Determine the [X, Y] coordinate at the center of the cell enclosing the given text.  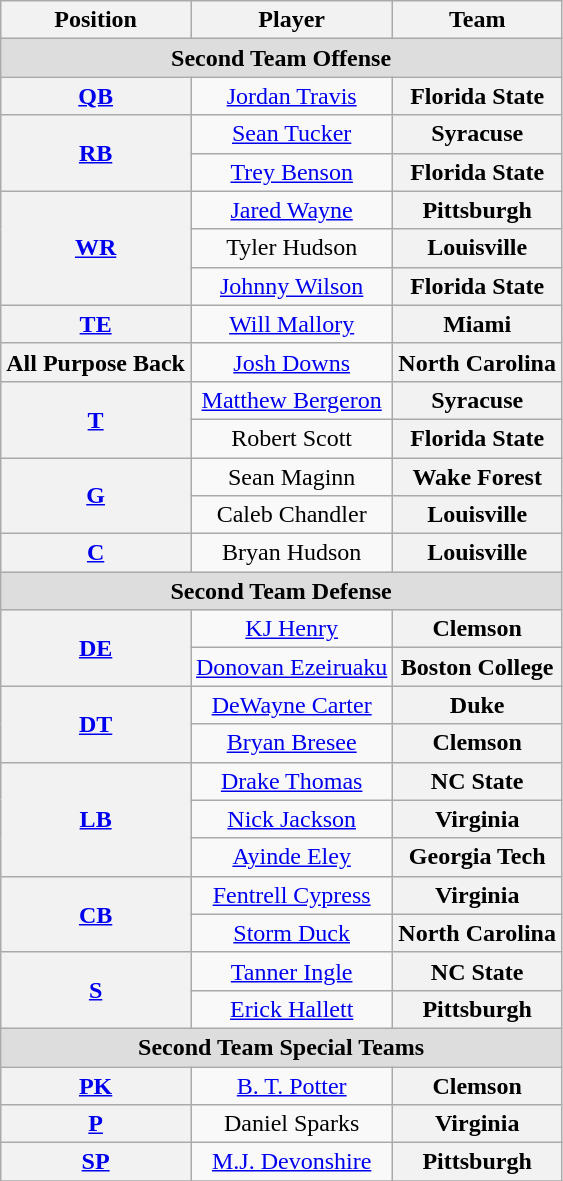
Trey Benson [291, 172]
Team [478, 20]
All Purpose Back [96, 362]
Will Mallory [291, 324]
C [96, 553]
Johnny Wilson [291, 286]
LB [96, 819]
M.J. Devonshire [291, 1162]
Nick Jackson [291, 819]
T [96, 419]
WR [96, 248]
RB [96, 153]
Jordan Travis [291, 96]
Player [291, 20]
P [96, 1124]
Drake Thomas [291, 781]
B. T. Potter [291, 1085]
Second Team Defense [282, 591]
Bryan Hudson [291, 553]
Second Team Offense [282, 58]
S [96, 990]
Sean Tucker [291, 134]
Bryan Bresee [291, 743]
Position [96, 20]
DeWayne Carter [291, 705]
Matthew Bergeron [291, 400]
Wake Forest [478, 477]
Daniel Sparks [291, 1124]
Tyler Hudson [291, 248]
Erick Hallett [291, 1009]
G [96, 496]
Boston College [478, 667]
DE [96, 648]
Miami [478, 324]
Fentrell Cypress [291, 895]
Second Team Special Teams [282, 1047]
Tanner Ingle [291, 971]
CB [96, 914]
Donovan Ezeiruaku [291, 667]
Sean Maginn [291, 477]
TE [96, 324]
Josh Downs [291, 362]
QB [96, 96]
Duke [478, 705]
Georgia Tech [478, 857]
Caleb Chandler [291, 515]
Jared Wayne [291, 210]
Storm Duck [291, 933]
Ayinde Eley [291, 857]
Robert Scott [291, 438]
KJ Henry [291, 629]
SP [96, 1162]
PK [96, 1085]
DT [96, 724]
